Search for the cell housing the specified text and yield its [x, y] center coordinate. 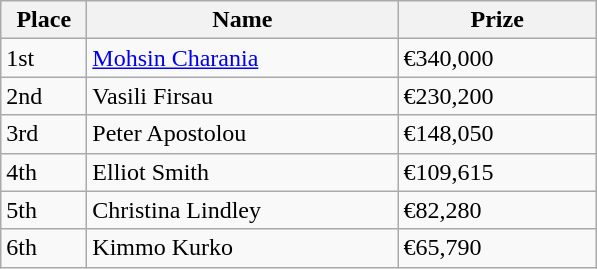
6th [44, 248]
€148,050 [498, 134]
€340,000 [498, 58]
€230,200 [498, 96]
Mohsin Charania [242, 58]
4th [44, 172]
5th [44, 210]
Peter Apostolou [242, 134]
€65,790 [498, 248]
2nd [44, 96]
Vasili Firsau [242, 96]
Name [242, 20]
Elliot Smith [242, 172]
€82,280 [498, 210]
Christina Lindley [242, 210]
3rd [44, 134]
Prize [498, 20]
Kimmo Kurko [242, 248]
1st [44, 58]
€109,615 [498, 172]
Place [44, 20]
